Find where the given text appears and provide that cell's center as [X, Y] coordinate. 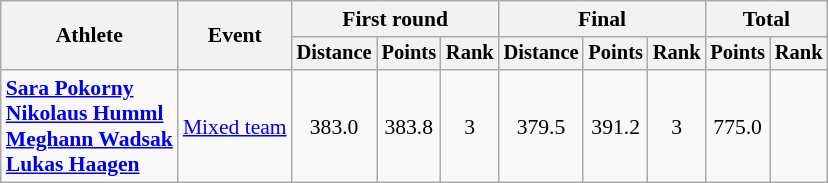
Total [766, 19]
First round [396, 19]
Final [602, 19]
775.0 [737, 126]
Event [235, 36]
Mixed team [235, 126]
383.8 [409, 126]
Sara PokornyNikolaus HummlMeghann WadsakLukas Haagen [90, 126]
Athlete [90, 36]
383.0 [334, 126]
391.2 [615, 126]
379.5 [542, 126]
